Determine the (X, Y) coordinate at the center of the cell enclosing the given text.  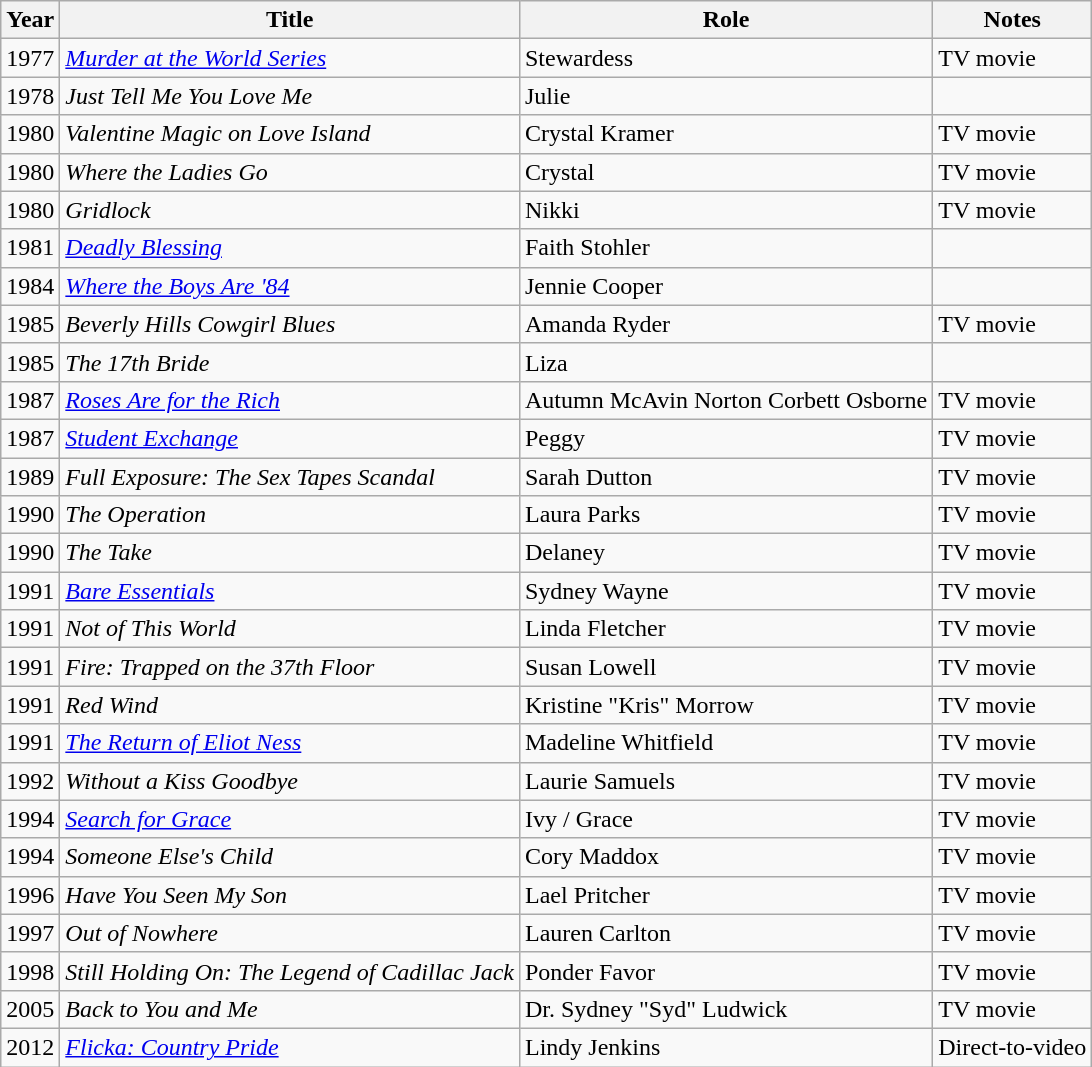
The Return of Eliot Ness (290, 743)
Gridlock (290, 210)
Madeline Whitfield (726, 743)
Where the Boys Are '84 (290, 286)
Sarah Dutton (726, 477)
Year (30, 20)
2005 (30, 1009)
Ponder Favor (726, 971)
Flicka: Country Pride (290, 1047)
Just Tell Me You Love Me (290, 96)
The 17th Bride (290, 362)
Roses Are for the Rich (290, 400)
1984 (30, 286)
The Take (290, 553)
Peggy (726, 438)
1998 (30, 971)
Out of Nowhere (290, 933)
Beverly Hills Cowgirl Blues (290, 324)
1977 (30, 58)
Someone Else's Child (290, 857)
Amanda Ryder (726, 324)
Stewardess (726, 58)
2012 (30, 1047)
Not of This World (290, 629)
Jennie Cooper (726, 286)
1996 (30, 895)
Bare Essentials (290, 591)
Search for Grace (290, 819)
Faith Stohler (726, 248)
Notes (1012, 20)
Julie (726, 96)
Delaney (726, 553)
Deadly Blessing (290, 248)
The Operation (290, 515)
Nikki (726, 210)
Linda Fletcher (726, 629)
Autumn McAvin Norton Corbett Osborne (726, 400)
Laura Parks (726, 515)
Valentine Magic on Love Island (290, 134)
1978 (30, 96)
Fire: Trapped on the 37th Floor (290, 667)
Dr. Sydney "Syd" Ludwick (726, 1009)
Murder at the World Series (290, 58)
Ivy / Grace (726, 819)
Lindy Jenkins (726, 1047)
Where the Ladies Go (290, 172)
Crystal Kramer (726, 134)
1997 (30, 933)
1992 (30, 781)
Lauren Carlton (726, 933)
Still Holding On: The Legend of Cadillac Jack (290, 971)
Full Exposure: The Sex Tapes Scandal (290, 477)
Red Wind (290, 705)
1981 (30, 248)
Role (726, 20)
Without a Kiss Goodbye (290, 781)
Back to You and Me (290, 1009)
Have You Seen My Son (290, 895)
Kristine "Kris" Morrow (726, 705)
Cory Maddox (726, 857)
Student Exchange (290, 438)
Crystal (726, 172)
Title (290, 20)
Sydney Wayne (726, 591)
Laurie Samuels (726, 781)
1989 (30, 477)
Direct-to-video (1012, 1047)
Liza (726, 362)
Susan Lowell (726, 667)
Lael Pritcher (726, 895)
